Return (x, y) of the center of cell containing provided text 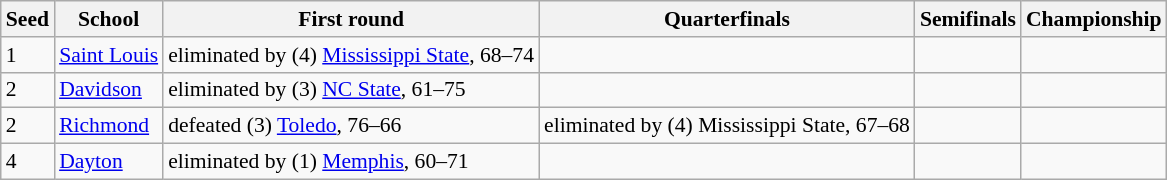
1 (28, 55)
Seed (28, 19)
Quarterfinals (727, 19)
eliminated by (3) NC State, 61–75 (351, 90)
Richmond (108, 126)
eliminated by (4) Mississippi State, 67–68 (727, 126)
Semifinals (968, 19)
School (108, 19)
Dayton (108, 162)
eliminated by (1) Memphis, 60–71 (351, 162)
First round (351, 19)
Saint Louis (108, 55)
defeated (3) Toledo, 76–66 (351, 126)
eliminated by (4) Mississippi State, 68–74 (351, 55)
Championship (1094, 19)
Davidson (108, 90)
4 (28, 162)
